Provide the [X, Y] coordinate of the cell's center where the given text is located.  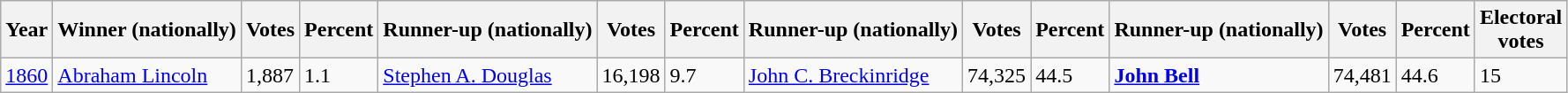
Abraham Lincoln [147, 75]
1,887 [270, 75]
9.7 [704, 75]
16,198 [631, 75]
44.6 [1436, 75]
74,325 [997, 75]
15 [1520, 75]
Stephen A. Douglas [488, 75]
Winner (nationally) [147, 30]
1860 [26, 75]
Electoralvotes [1520, 30]
Year [26, 30]
44.5 [1071, 75]
John C. Breckinridge [853, 75]
1.1 [339, 75]
John Bell [1219, 75]
74,481 [1362, 75]
